Return (x, y) of the center of cell containing provided text 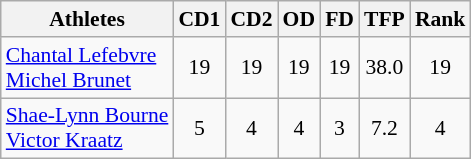
Rank (440, 19)
CD1 (199, 19)
5 (199, 128)
FD (340, 19)
Athletes (88, 19)
TFP (384, 19)
38.0 (384, 68)
OD (300, 19)
Chantal LefebvreMichel Brunet (88, 68)
7.2 (384, 128)
3 (340, 128)
CD2 (251, 19)
Shae-Lynn BourneVictor Kraatz (88, 128)
